Identify which cell holds the provided text, then report its [X, Y] central coordinate. 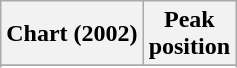
Chart (2002) [72, 34]
Peakposition [189, 34]
